Locate the cell with the specified text and output its [X, Y] center coordinate. 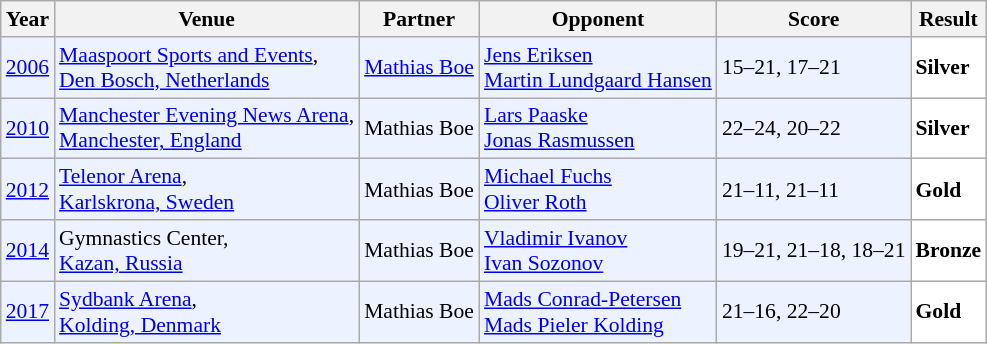
2017 [28, 312]
Partner [419, 19]
2006 [28, 68]
15–21, 17–21 [814, 68]
Score [814, 19]
Telenor Arena,Karlskrona, Sweden [206, 190]
2012 [28, 190]
Venue [206, 19]
22–24, 20–22 [814, 128]
Opponent [598, 19]
Gymnastics Center,Kazan, Russia [206, 250]
21–16, 22–20 [814, 312]
2014 [28, 250]
Maaspoort Sports and Events,Den Bosch, Netherlands [206, 68]
Bronze [948, 250]
Result [948, 19]
Lars Paaske Jonas Rasmussen [598, 128]
Mads Conrad-Petersen Mads Pieler Kolding [598, 312]
Michael Fuchs Oliver Roth [598, 190]
21–11, 21–11 [814, 190]
2010 [28, 128]
Vladimir Ivanov Ivan Sozonov [598, 250]
Year [28, 19]
Manchester Evening News Arena,Manchester, England [206, 128]
19–21, 21–18, 18–21 [814, 250]
Jens Eriksen Martin Lundgaard Hansen [598, 68]
Sydbank Arena,Kolding, Denmark [206, 312]
